Locate the cell with the specified text and output its [X, Y] center coordinate. 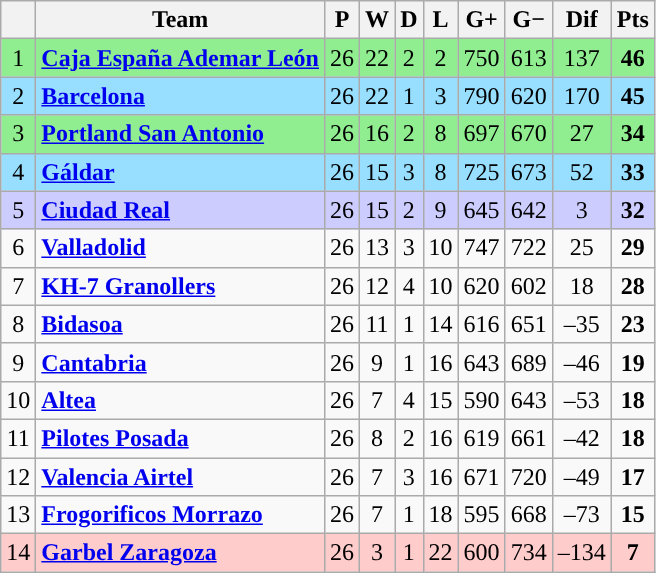
L [440, 20]
689 [528, 362]
D [409, 20]
Garbel Zaragoza [180, 553]
670 [528, 134]
KH-7 Granollers [180, 286]
32 [632, 210]
Frogorificos Morrazo [180, 515]
170 [582, 96]
Caja España Ademar León [180, 58]
619 [482, 438]
17 [632, 477]
46 [632, 58]
671 [482, 477]
Valencia Airtel [180, 477]
34 [632, 134]
Valladolid [180, 248]
Altea [180, 400]
642 [528, 210]
661 [528, 438]
673 [528, 172]
Ciudad Real [180, 210]
725 [482, 172]
52 [582, 172]
590 [482, 400]
29 [632, 248]
28 [632, 286]
45 [632, 96]
–35 [582, 324]
–53 [582, 400]
595 [482, 515]
5 [18, 210]
–49 [582, 477]
668 [528, 515]
Portland San Antonio [180, 134]
Pilotes Posada [180, 438]
27 [582, 134]
–42 [582, 438]
750 [482, 58]
722 [528, 248]
Team [180, 20]
P [342, 20]
33 [632, 172]
137 [582, 58]
6 [18, 248]
Bidasoa [180, 324]
720 [528, 477]
651 [528, 324]
616 [482, 324]
–46 [582, 362]
G+ [482, 20]
W [378, 20]
Cantabria [180, 362]
Gáldar [180, 172]
19 [632, 362]
613 [528, 58]
602 [528, 286]
600 [482, 553]
Pts [632, 20]
25 [582, 248]
Barcelona [180, 96]
697 [482, 134]
747 [482, 248]
734 [528, 553]
23 [632, 324]
G− [528, 20]
790 [482, 96]
645 [482, 210]
–134 [582, 553]
Dif [582, 20]
–73 [582, 515]
